Identify which cell holds the provided text, then report its (X, Y) central coordinate. 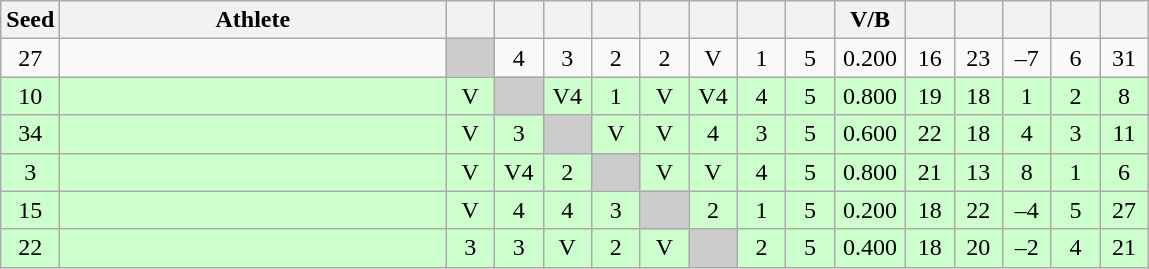
Athlete (253, 20)
16 (930, 58)
13 (978, 172)
0.400 (870, 248)
15 (30, 210)
–2 (1028, 248)
0.600 (870, 134)
34 (30, 134)
V/B (870, 20)
23 (978, 58)
11 (1124, 134)
20 (978, 248)
19 (930, 96)
–4 (1028, 210)
10 (30, 96)
31 (1124, 58)
Seed (30, 20)
–7 (1028, 58)
